Pinpoint the cell where the given text exists, returning its (x, y) midpoint coordinate. 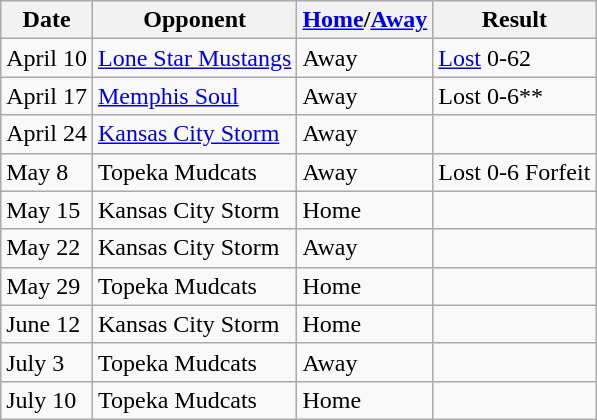
Opponent (194, 20)
June 12 (47, 324)
Lost 0-62 (514, 58)
May 22 (47, 248)
July 3 (47, 362)
May 8 (47, 172)
July 10 (47, 400)
Lost 0-6 Forfeit (514, 172)
April 24 (47, 134)
Home/Away (365, 20)
April 10 (47, 58)
May 15 (47, 210)
Lone Star Mustangs (194, 58)
Result (514, 20)
Lost 0-6** (514, 96)
May 29 (47, 286)
April 17 (47, 96)
Date (47, 20)
Memphis Soul (194, 96)
